Search for the cell housing the specified text and yield its [X, Y] center coordinate. 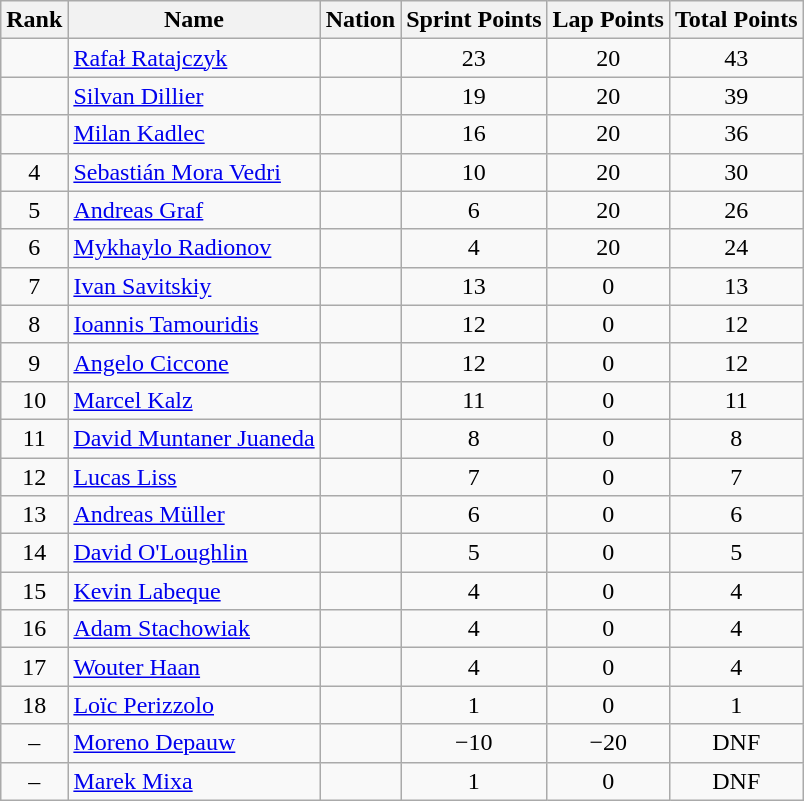
19 [474, 96]
Wouter Haan [194, 667]
Lap Points [608, 20]
Andreas Müller [194, 515]
30 [736, 172]
23 [474, 58]
Total Points [736, 20]
Moreno Depauw [194, 743]
Mykhaylo Radionov [194, 248]
9 [34, 362]
Marek Mixa [194, 781]
Ivan Savitskiy [194, 286]
Angelo Ciccone [194, 362]
Silvan Dillier [194, 96]
Ioannis Tamouridis [194, 324]
Lucas Liss [194, 477]
Marcel Kalz [194, 400]
−20 [608, 743]
Name [194, 20]
Rank [34, 20]
−10 [474, 743]
Adam Stachowiak [194, 629]
Nation [360, 20]
17 [34, 667]
39 [736, 96]
Loïc Perizzolo [194, 705]
14 [34, 553]
Milan Kadlec [194, 134]
36 [736, 134]
43 [736, 58]
Rafał Ratajczyk [194, 58]
Kevin Labeque [194, 591]
Andreas Graf [194, 210]
David O'Loughlin [194, 553]
Sebastián Mora Vedri [194, 172]
24 [736, 248]
26 [736, 210]
David Muntaner Juaneda [194, 438]
18 [34, 705]
15 [34, 591]
Sprint Points [474, 20]
